Identify which cell holds the provided text, then report its [x, y] central coordinate. 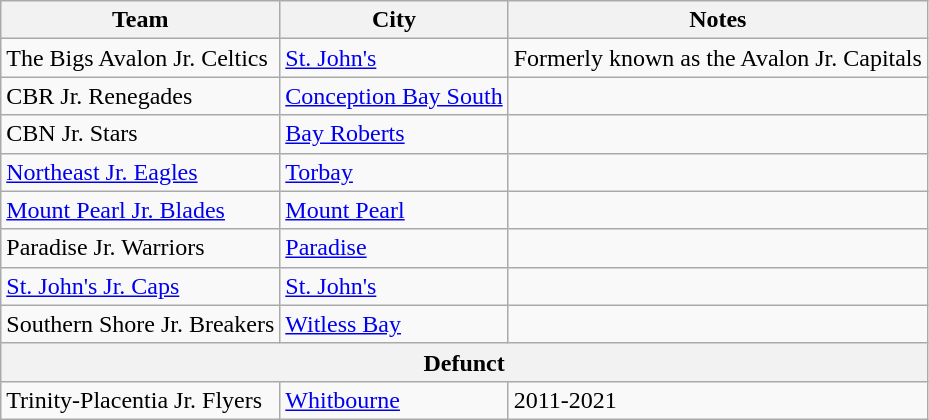
Paradise Jr. Warriors [140, 248]
St. John's Jr. Caps [140, 286]
Mount Pearl Jr. Blades [140, 210]
Bay Roberts [394, 134]
Paradise [394, 248]
Formerly known as the Avalon Jr. Capitals [718, 58]
Notes [718, 20]
City [394, 20]
Torbay [394, 172]
Conception Bay South [394, 96]
Southern Shore Jr. Breakers [140, 324]
2011-2021 [718, 400]
Trinity-Placentia Jr. Flyers [140, 400]
The Bigs Avalon Jr. Celtics [140, 58]
Team [140, 20]
CBR Jr. Renegades [140, 96]
Witless Bay [394, 324]
Defunct [464, 362]
CBN Jr. Stars [140, 134]
Northeast Jr. Eagles [140, 172]
Mount Pearl [394, 210]
Whitbourne [394, 400]
